Output the (X, Y) coordinate of the center of the cell containing the given text.  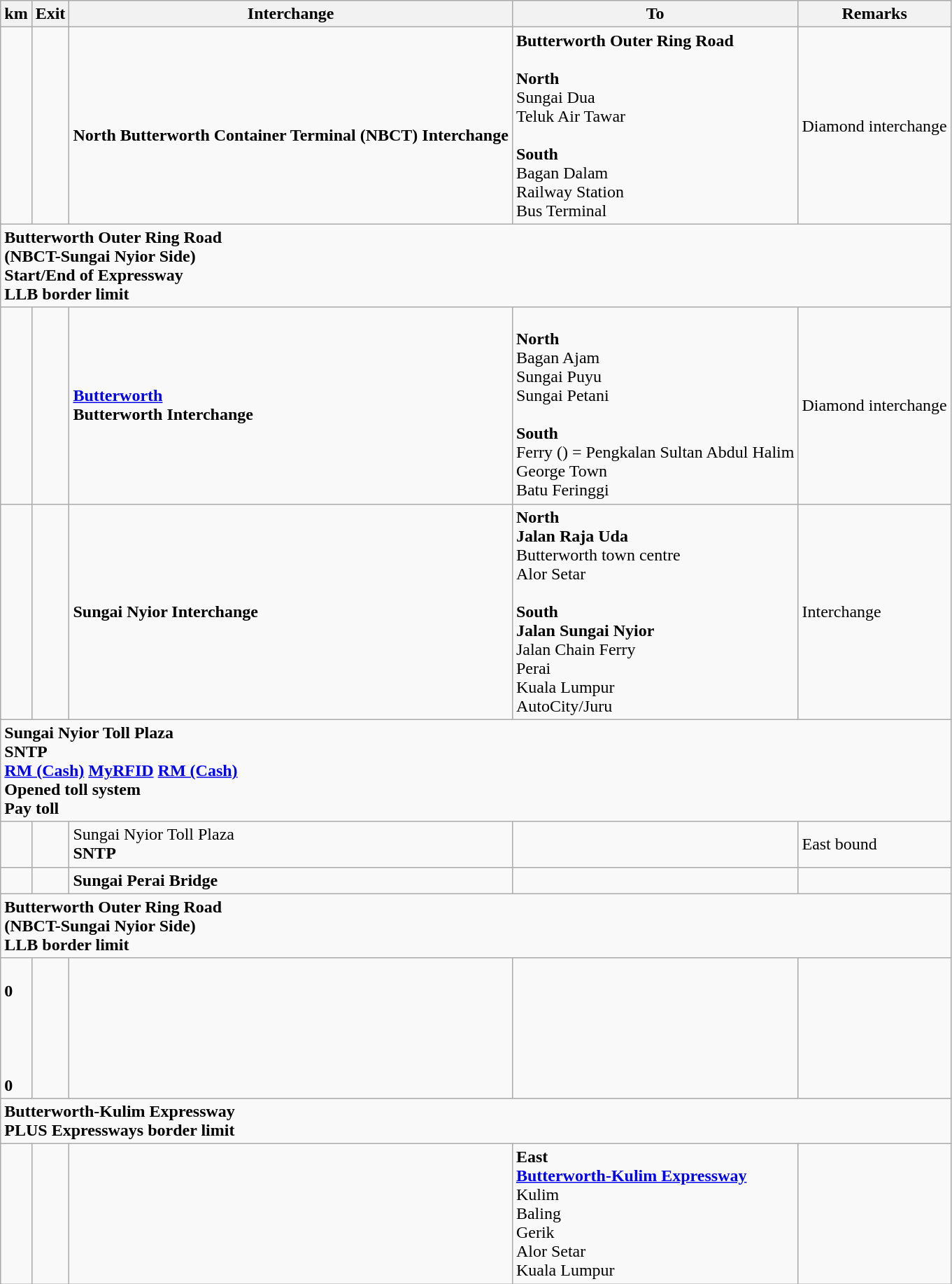
Butterworth Outer Ring RoadNorth Sungai Dua Teluk Air TawarSouth Bagan Dalam Railway Station Bus Terminal (655, 126)
Butterworth Outer Ring Road(NBCT-Sungai Nyior Side)Start/End of ExpresswayLLB border limit (476, 266)
East bound (874, 844)
Remarks (874, 14)
Exit (50, 14)
ButterworthButterworth Interchange (291, 406)
To (655, 14)
Sungai Nyior Toll PlazaSNTP (291, 844)
North Butterworth Container Terminal (NBCT) Interchange (291, 126)
00 (16, 1028)
NorthJalan Raja Uda Butterworth town centre Alor SetarSouthJalan Sungai NyiorJalan Chain Ferry Perai Kuala Lumpur AutoCity/Juru (655, 612)
Sungai Nyior Toll PlazaSNTPRM (Cash) MyRFID RM (Cash)Opened toll systemPay toll (476, 770)
Sungai Nyior Interchange (291, 612)
Butterworth Outer Ring Road(NBCT-Sungai Nyior Side)LLB border limit (476, 926)
North Bagan Ajam Sungai Puyu Sungai PetaniSouth Ferry () = Pengkalan Sultan Abdul Halim George Town Batu Feringgi (655, 406)
Sungai Perai Bridge (291, 880)
East Butterworth-Kulim Expressway Kulim Baling Gerik Alor Setar Kuala Lumpur (655, 1213)
Butterworth-Kulim ExpresswayPLUS Expressways border limit (476, 1121)
km (16, 14)
